Return the (x, y) coordinate for the center point of the cell that contains the specified text.  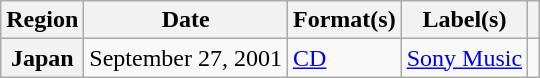
Label(s) (464, 20)
Region (42, 20)
Date (186, 20)
Sony Music (464, 58)
Japan (42, 58)
September 27, 2001 (186, 58)
CD (345, 58)
Format(s) (345, 20)
